Find where the given text appears and provide that cell's center as [x, y] coordinate. 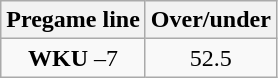
Pregame line [74, 20]
WKU –7 [74, 58]
Over/under [210, 20]
52.5 [210, 58]
